Pinpoint the cell where the given text exists, returning its (x, y) midpoint coordinate. 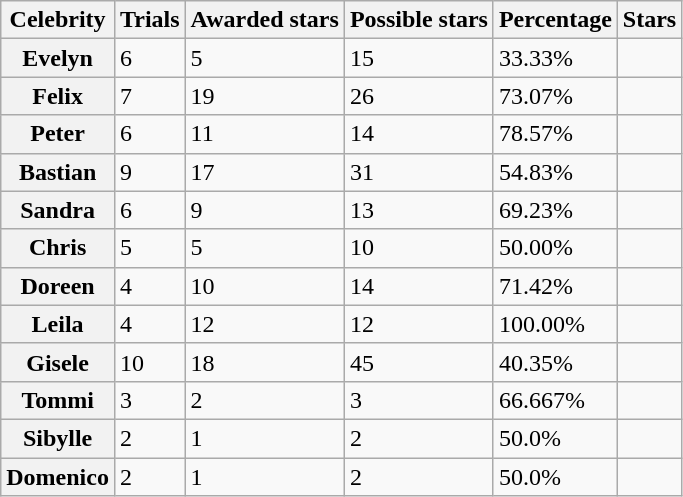
Felix (58, 96)
66.667% (555, 400)
50.00% (555, 248)
31 (418, 172)
69.23% (555, 210)
Gisele (58, 362)
45 (418, 362)
73.07% (555, 96)
33.33% (555, 58)
15 (418, 58)
19 (264, 96)
Peter (58, 134)
Sandra (58, 210)
Doreen (58, 286)
78.57% (555, 134)
Celebrity (58, 20)
Trials (150, 20)
Leila (58, 324)
100.00% (555, 324)
Tommi (58, 400)
11 (264, 134)
Bastian (58, 172)
54.83% (555, 172)
Evelyn (58, 58)
26 (418, 96)
Stars (649, 20)
Chris (58, 248)
71.42% (555, 286)
18 (264, 362)
17 (264, 172)
13 (418, 210)
Awarded stars (264, 20)
Sibylle (58, 438)
40.35% (555, 362)
Percentage (555, 20)
7 (150, 96)
Domenico (58, 477)
Possible stars (418, 20)
